Return (X, Y) of the center of cell containing provided text 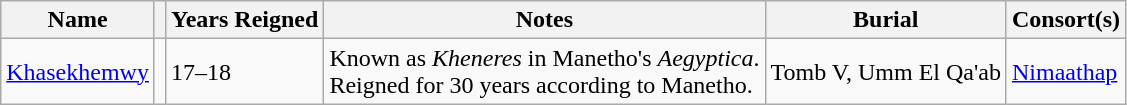
Notes (544, 20)
Burial (886, 20)
Known as Kheneres in Manetho's Aegyptica.Reigned for 30 years according to Manetho. (544, 72)
Khasekhemwy (78, 72)
Name (78, 20)
17–18 (245, 72)
Nimaathap (1066, 72)
Years Reigned (245, 20)
Consort(s) (1066, 20)
Tomb V, Umm El Qa'ab (886, 72)
